Pinpoint the cell where the given text exists, returning its (x, y) midpoint coordinate. 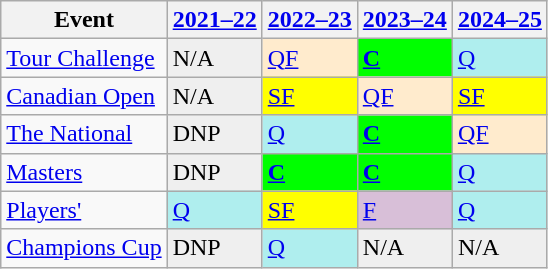
2024–25 (500, 20)
Event (84, 20)
2021–22 (214, 20)
Champions Cup (84, 248)
F (404, 210)
Tour Challenge (84, 58)
2023–24 (404, 20)
2022–23 (310, 20)
Masters (84, 172)
Players' (84, 210)
Canadian Open (84, 96)
The National (84, 134)
